Determine the (x, y) coordinate at the center of the cell enclosing the given text.  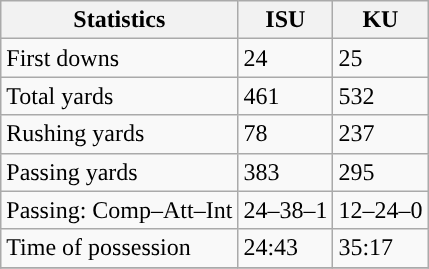
461 (286, 96)
Time of possession (120, 248)
Statistics (120, 20)
Rushing yards (120, 134)
35:17 (380, 248)
ISU (286, 20)
532 (380, 96)
12–24–0 (380, 210)
25 (380, 58)
24 (286, 58)
Passing: Comp–Att–Int (120, 210)
24–38–1 (286, 210)
Total yards (120, 96)
Passing yards (120, 172)
78 (286, 134)
383 (286, 172)
24:43 (286, 248)
295 (380, 172)
237 (380, 134)
KU (380, 20)
First downs (120, 58)
